Detect which cell encompasses the target text, then output its [X, Y] center coordinate. 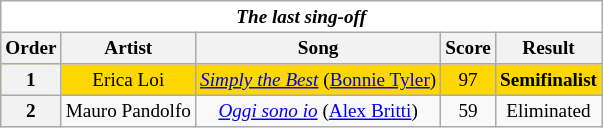
97 [468, 80]
Oggi sono io (Alex Britti) [318, 111]
2 [31, 111]
Result [548, 48]
59 [468, 111]
Artist [128, 48]
Song [318, 48]
Semifinalist [548, 80]
Erica Loi [128, 80]
The last sing-off [302, 17]
Order [31, 48]
1 [31, 80]
Simply the Best (Bonnie Tyler) [318, 80]
Score [468, 48]
Mauro Pandolfo [128, 111]
Eliminated [548, 111]
